Determine the (x, y) coordinate at the center of the cell enclosing the given text.  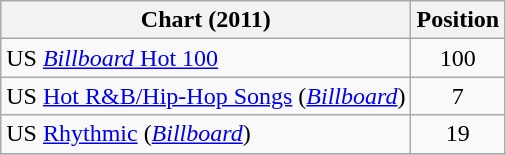
US Billboard Hot 100 (206, 58)
Chart (2011) (206, 20)
7 (458, 96)
19 (458, 134)
100 (458, 58)
US Hot R&B/Hip-Hop Songs (Billboard) (206, 96)
Position (458, 20)
US Rhythmic (Billboard) (206, 134)
